Detect which cell encompasses the target text, then output its [x, y] center coordinate. 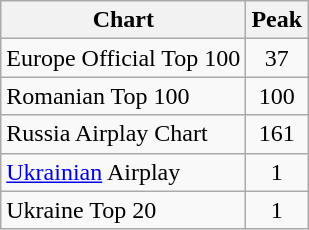
Ukrainian Airplay [124, 172]
Europe Official Top 100 [124, 58]
Chart [124, 20]
37 [277, 58]
161 [277, 134]
Peak [277, 20]
Russia Airplay Chart [124, 134]
100 [277, 96]
Ukraine Top 20 [124, 210]
Romanian Top 100 [124, 96]
